Return (X, Y) of the center of cell containing provided text 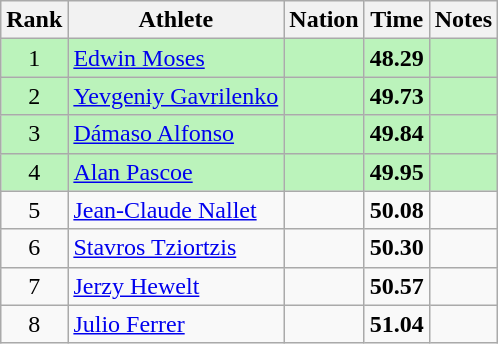
50.57 (396, 286)
Time (396, 20)
2 (34, 96)
7 (34, 286)
Jean-Claude Nallet (176, 210)
3 (34, 134)
Stavros Tziortzis (176, 248)
51.04 (396, 324)
49.73 (396, 96)
50.08 (396, 210)
49.95 (396, 172)
Athlete (176, 20)
5 (34, 210)
Yevgeniy Gavrilenko (176, 96)
Edwin Moses (176, 58)
1 (34, 58)
Nation (324, 20)
Dámaso Alfonso (176, 134)
Notes (463, 20)
Julio Ferrer (176, 324)
Alan Pascoe (176, 172)
50.30 (396, 248)
8 (34, 324)
Jerzy Hewelt (176, 286)
Rank (34, 20)
6 (34, 248)
4 (34, 172)
48.29 (396, 58)
49.84 (396, 134)
